Output the [x, y] coordinate of the center of the cell containing the given text.  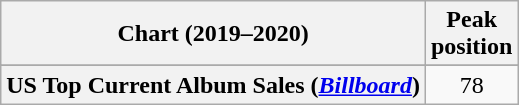
Peakposition [471, 34]
Chart (2019–2020) [214, 34]
78 [471, 85]
US Top Current Album Sales (Billboard) [214, 85]
